Identify which cell holds the provided text, then report its [x, y] central coordinate. 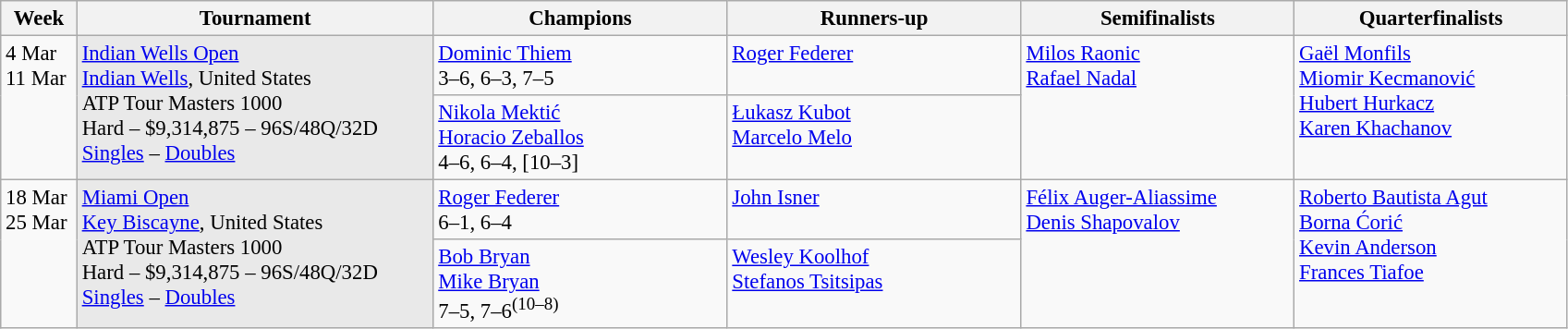
Nikola Mektić Horacio Zeballos 4–6, 6–4, [10–3] [580, 138]
Semifinalists [1158, 18]
Félix Auger-Aliassime Denis Shapovalov [1158, 255]
Week [39, 18]
Dominic Thiem 3–6, 6–3, 7–5 [580, 67]
Wesley Koolhof Stefanos Tsitsipas [874, 284]
Bob Bryan Mike Bryan 7–5, 7–6(10–8) [580, 284]
Runners-up [874, 18]
Roberto Bautista Agut Borna Ćorić Kevin Anderson Frances Tiafoe [1431, 255]
Roger Federer [874, 67]
Champions [580, 18]
Łukasz Kubot Marcelo Melo [874, 138]
18 Mar25 Mar [39, 255]
Tournament [255, 18]
Quarterfinalists [1431, 18]
Gaël Monfils Miomir Kecmanović Hubert Hurkacz Karen Khachanov [1431, 108]
Milos Raonic Rafael Nadal [1158, 108]
Miami Open Key Biscayne, United StatesATP Tour Masters 1000Hard – $9,314,875 – 96S/48Q/32DSingles – Doubles [255, 255]
Indian Wells Open Indian Wells, United StatesATP Tour Masters 1000Hard – $9,314,875 – 96S/48Q/32DSingles – Doubles [255, 108]
Roger Federer 6–1, 6–4 [580, 211]
John Isner [874, 211]
4 Mar11 Mar [39, 108]
